Provide the (x, y) coordinate of the cell's center where the given text is located.  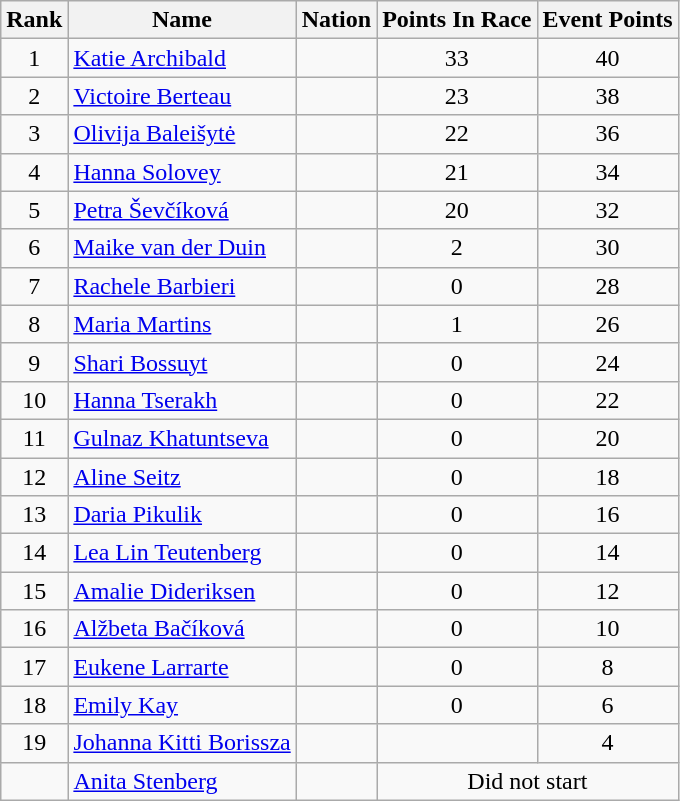
32 (608, 210)
40 (608, 58)
Victoire Berteau (182, 96)
Hanna Solovey (182, 172)
5 (34, 210)
Katie Archibald (182, 58)
15 (34, 591)
Gulnaz Khatuntseva (182, 438)
Petra Ševčíková (182, 210)
Maike van der Duin (182, 248)
28 (608, 286)
24 (608, 362)
34 (608, 172)
Amalie Dideriksen (182, 591)
7 (34, 286)
11 (34, 438)
Shari Bossuyt (182, 362)
33 (457, 58)
Johanna Kitti Borissza (182, 743)
Emily Kay (182, 705)
36 (608, 134)
Eukene Larrarte (182, 667)
Lea Lin Teutenberg (182, 553)
Daria Pikulik (182, 515)
26 (608, 324)
Alžbeta Bačíková (182, 629)
Name (182, 20)
Aline Seitz (182, 477)
9 (34, 362)
Nation (336, 20)
30 (608, 248)
Did not start (528, 781)
Rachele Barbieri (182, 286)
Anita Stenberg (182, 781)
Olivija Baleišytė (182, 134)
23 (457, 96)
21 (457, 172)
3 (34, 134)
19 (34, 743)
Maria Martins (182, 324)
38 (608, 96)
17 (34, 667)
Rank (34, 20)
Points In Race (457, 20)
13 (34, 515)
Event Points (608, 20)
Hanna Tserakh (182, 400)
